Identify which cell holds the provided text, then report its [X, Y] central coordinate. 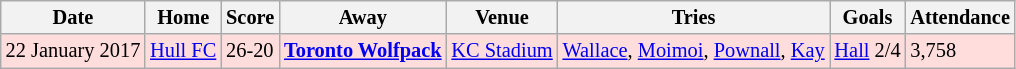
Score [250, 17]
Hall 2/4 [868, 51]
22 January 2017 [73, 51]
Hull FC [183, 51]
Date [73, 17]
3,758 [960, 51]
Home [183, 17]
Venue [502, 17]
Tries [694, 17]
KC Stadium [502, 51]
Goals [868, 17]
Toronto Wolfpack [362, 51]
Wallace, Moimoi, Pownall, Kay [694, 51]
Attendance [960, 17]
26-20 [250, 51]
Away [362, 17]
